Provide the [x, y] coordinate of the cell's center where the given text is located.  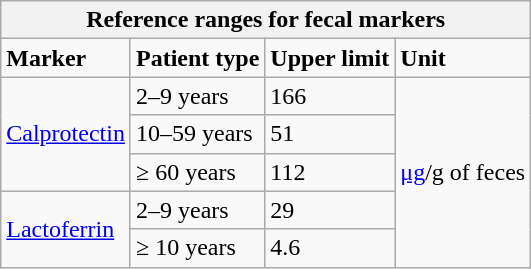
51 [330, 134]
166 [330, 96]
10–59 years [197, 134]
4.6 [330, 248]
Upper limit [330, 58]
Calprotectin [66, 134]
≥ 60 years [197, 172]
Patient type [197, 58]
≥ 10 years [197, 248]
Marker [66, 58]
29 [330, 210]
Lactoferrin [66, 229]
112 [330, 172]
μg/g of feces [463, 172]
Unit [463, 58]
Reference ranges for fecal markers [266, 20]
